For the text-containing cell, return its midpoint in (X, Y) coordinate format. 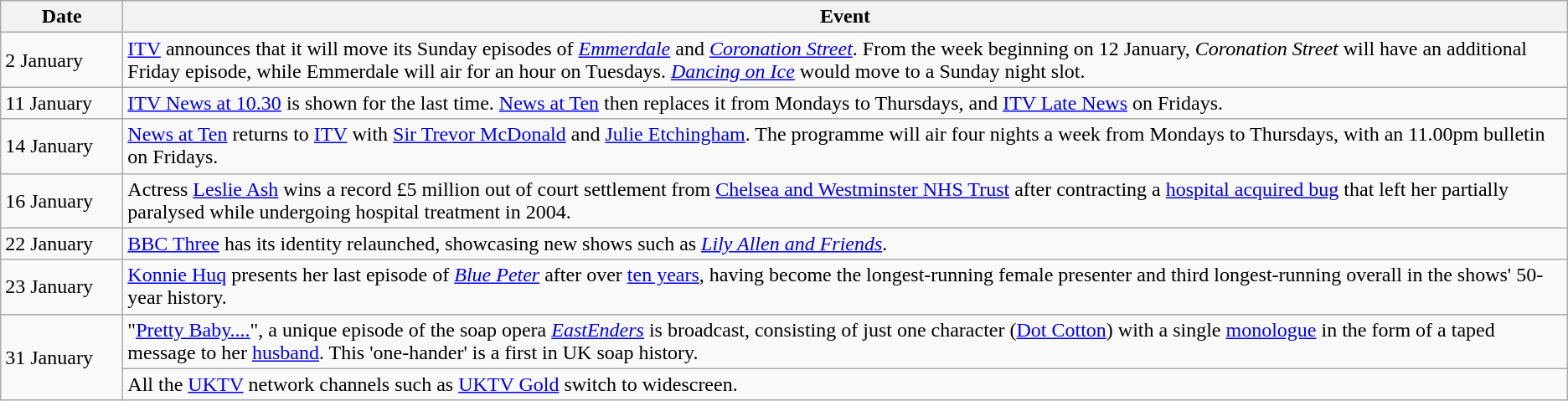
All the UKTV network channels such as UKTV Gold switch to widescreen. (845, 384)
16 January (62, 201)
11 January (62, 103)
BBC Three has its identity relaunched, showcasing new shows such as Lily Allen and Friends. (845, 244)
31 January (62, 357)
ITV News at 10.30 is shown for the last time. News at Ten then replaces it from Mondays to Thursdays, and ITV Late News on Fridays. (845, 103)
14 January (62, 146)
23 January (62, 286)
2 January (62, 60)
22 January (62, 244)
Date (62, 17)
Event (845, 17)
